From the cell containing the given text, extract its center point as [X, Y] coordinate. 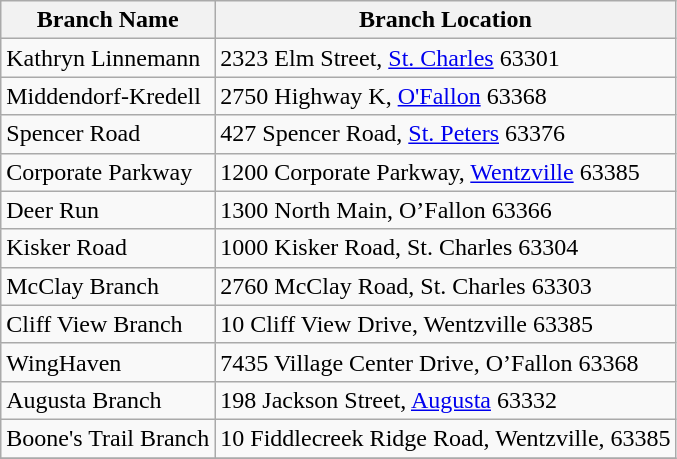
McClay Branch [108, 286]
Augusta Branch [108, 400]
427 Spencer Road, St. Peters 63376 [446, 134]
WingHaven [108, 362]
Cliff View Branch [108, 324]
Branch Location [446, 20]
1300 North Main, O’Fallon 63366 [446, 210]
1000 Kisker Road, St. Charles 63304 [446, 248]
Kisker Road [108, 248]
10 Cliff View Drive, Wentzville 63385 [446, 324]
Corporate Parkway [108, 172]
Spencer Road [108, 134]
1200 Corporate Parkway, Wentzville 63385 [446, 172]
198 Jackson Street, Augusta 63332 [446, 400]
2760 McClay Road, St. Charles 63303 [446, 286]
Kathryn Linnemann [108, 58]
2750 Highway K, O'Fallon 63368 [446, 96]
Deer Run [108, 210]
10 Fiddlecreek Ridge Road, Wentzville, 63385 [446, 438]
Branch Name [108, 20]
Boone's Trail Branch [108, 438]
2323 Elm Street, St. Charles 63301 [446, 58]
Middendorf-Kredell [108, 96]
7435 Village Center Drive, O’Fallon 63368 [446, 362]
